Find where the given text appears and provide that cell's center as (x, y) coordinate. 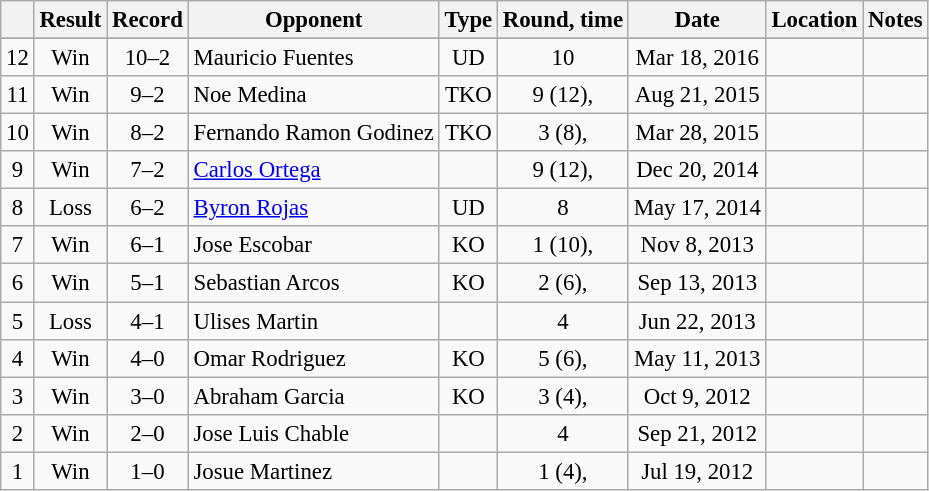
Carlos Ortega (314, 170)
Type (468, 20)
1 (4), (562, 471)
Abraham Garcia (314, 396)
Nov 8, 2013 (697, 245)
Notes (896, 20)
3 (4), (562, 396)
2 (6), (562, 283)
May 11, 2013 (697, 358)
4–1 (148, 321)
10–2 (148, 58)
9 (18, 170)
6–1 (148, 245)
5 (18, 321)
Mar 28, 2015 (697, 133)
3 (18, 396)
Jose Escobar (314, 245)
Josue Martinez (314, 471)
3 (8), (562, 133)
Noe Medina (314, 95)
5 (6), (562, 358)
Dec 20, 2014 (697, 170)
6–2 (148, 208)
May 17, 2014 (697, 208)
1 (18, 471)
4–0 (148, 358)
Oct 9, 2012 (697, 396)
Date (697, 20)
Sep 13, 2013 (697, 283)
11 (18, 95)
Jun 22, 2013 (697, 321)
Byron Rojas (314, 208)
9–2 (148, 95)
8–2 (148, 133)
Ulises Martin (314, 321)
Location (814, 20)
7 (18, 245)
12 (18, 58)
5–1 (148, 283)
2 (18, 433)
7–2 (148, 170)
1–0 (148, 471)
Round, time (562, 20)
Opponent (314, 20)
Jul 19, 2012 (697, 471)
3–0 (148, 396)
Omar Rodriguez (314, 358)
Aug 21, 2015 (697, 95)
Sebastian Arcos (314, 283)
1 (10), (562, 245)
Sep 21, 2012 (697, 433)
Result (70, 20)
Record (148, 20)
Mar 18, 2016 (697, 58)
6 (18, 283)
Mauricio Fuentes (314, 58)
Jose Luis Chable (314, 433)
Fernando Ramon Godinez (314, 133)
2–0 (148, 433)
